From the cell containing the given text, extract its center point as [X, Y] coordinate. 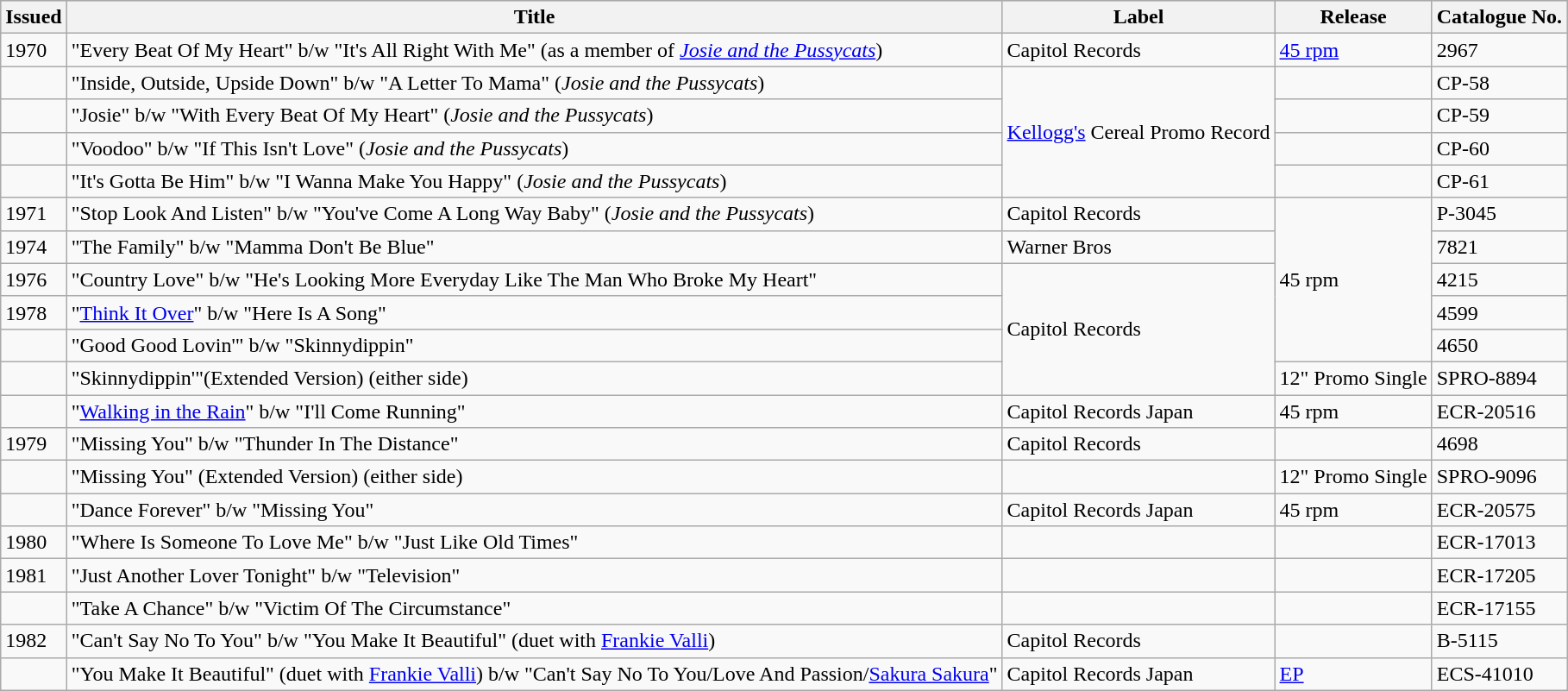
4698 [1499, 444]
CP-59 [1499, 116]
1980 [34, 543]
Release [1353, 17]
1970 [34, 50]
EP [1353, 674]
"Walking in the Rain" b/w "I'll Come Running" [535, 411]
ECR-20575 [1499, 510]
SPRO-9096 [1499, 477]
"Can't Say No To You" b/w "You Make It Beautiful" (duet with Frankie Valli) [535, 641]
1976 [34, 280]
SPRO-8894 [1499, 378]
Catalogue No. [1499, 17]
"Good Good Lovin'" b/w "Skinnydippin" [535, 345]
ECR-20516 [1499, 411]
Label [1138, 17]
P-3045 [1499, 214]
ECS-41010 [1499, 674]
"It's Gotta Be Him" b/w "I Wanna Make You Happy" (Josie and the Pussycats) [535, 181]
"Josie" b/w "With Every Beat Of My Heart" (Josie and the Pussycats) [535, 116]
4215 [1499, 280]
Kellogg's Cereal Promo Record [1138, 132]
"The Family" b/w "Mamma Don't Be Blue" [535, 247]
"Country Love" b/w "He's Looking More Everyday Like The Man Who Broke My Heart" [535, 280]
"Stop Look And Listen" b/w "You've Come A Long Way Baby" (Josie and the Pussycats) [535, 214]
1979 [34, 444]
1981 [34, 575]
"Missing You" (Extended Version) (either side) [535, 477]
1971 [34, 214]
CP-58 [1499, 83]
CP-60 [1499, 148]
"Take A Chance" b/w "Victim Of The Circumstance" [535, 608]
2967 [1499, 50]
"Every Beat Of My Heart" b/w "It's All Right With Me" (as a member of Josie and the Pussycats) [535, 50]
CP-61 [1499, 181]
"You Make It Beautiful" (duet with Frankie Valli) b/w "Can't Say No To You/Love And Passion/Sakura Sakura" [535, 674]
"Missing You" b/w "Thunder In The Distance" [535, 444]
"Dance Forever" b/w "Missing You" [535, 510]
"Skinnydippin'"(Extended Version) (either side) [535, 378]
4650 [1499, 345]
7821 [1499, 247]
ECR-17013 [1499, 543]
"Inside, Outside, Upside Down" b/w "A Letter To Mama" (Josie and the Pussycats) [535, 83]
Title [535, 17]
"Just Another Lover Tonight" b/w "Television" [535, 575]
ECR-17205 [1499, 575]
"Where Is Someone To Love Me" b/w "Just Like Old Times" [535, 543]
"Think It Over" b/w "Here Is A Song" [535, 312]
1982 [34, 641]
ECR-17155 [1499, 608]
Issued [34, 17]
4599 [1499, 312]
B-5115 [1499, 641]
1978 [34, 312]
"Voodoo" b/w "If This Isn't Love" (Josie and the Pussycats) [535, 148]
Warner Bros [1138, 247]
1974 [34, 247]
